Extract the (x, y) coordinate from the center of the cell holding the provided text.  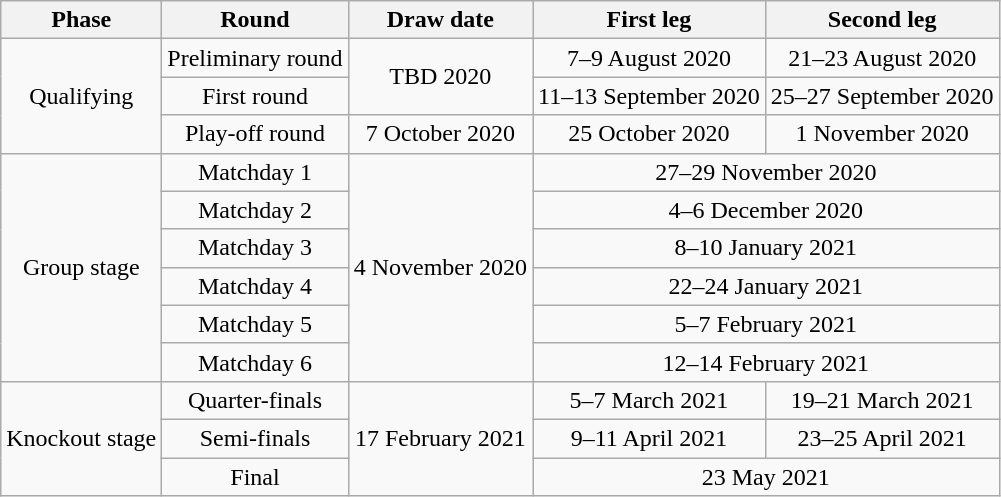
9–11 April 2021 (650, 438)
12–14 February 2021 (766, 362)
25–27 September 2020 (882, 96)
22–24 January 2021 (766, 286)
Matchday 4 (255, 286)
Qualifying (82, 96)
19–21 March 2021 (882, 400)
Matchday 3 (255, 248)
Draw date (440, 20)
First round (255, 96)
Matchday 1 (255, 172)
7–9 August 2020 (650, 58)
TBD 2020 (440, 77)
23 May 2021 (766, 477)
First leg (650, 20)
27–29 November 2020 (766, 172)
Preliminary round (255, 58)
4–6 December 2020 (766, 210)
17 February 2021 (440, 438)
25 October 2020 (650, 134)
Quarter-finals (255, 400)
Group stage (82, 267)
8–10 January 2021 (766, 248)
Play-off round (255, 134)
23–25 April 2021 (882, 438)
Final (255, 477)
5–7 February 2021 (766, 324)
11–13 September 2020 (650, 96)
Matchday 2 (255, 210)
Second leg (882, 20)
21–23 August 2020 (882, 58)
Semi-finals (255, 438)
Matchday 6 (255, 362)
Round (255, 20)
7 October 2020 (440, 134)
5–7 March 2021 (650, 400)
1 November 2020 (882, 134)
Phase (82, 20)
Knockout stage (82, 438)
Matchday 5 (255, 324)
4 November 2020 (440, 267)
